Return the [X, Y] coordinate for the center point of the cell that contains the specified text.  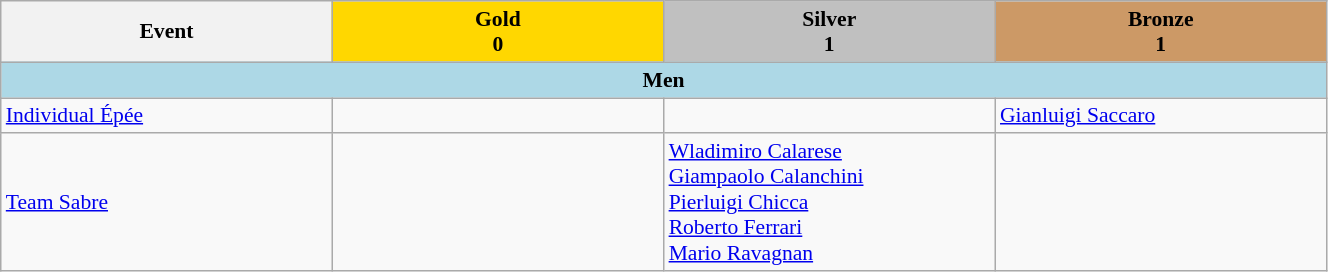
Team Sabre [166, 203]
Individual Épée [166, 116]
Silver1 [830, 32]
Bronze1 [1160, 32]
Wladimiro CalareseGiampaolo CalanchiniPierluigi ChiccaRoberto FerrariMario Ravagnan [830, 203]
Men [664, 80]
Gold0 [498, 32]
Gianluigi Saccaro [1160, 116]
Event [166, 32]
